Search for the cell housing the specified text and yield its [x, y] center coordinate. 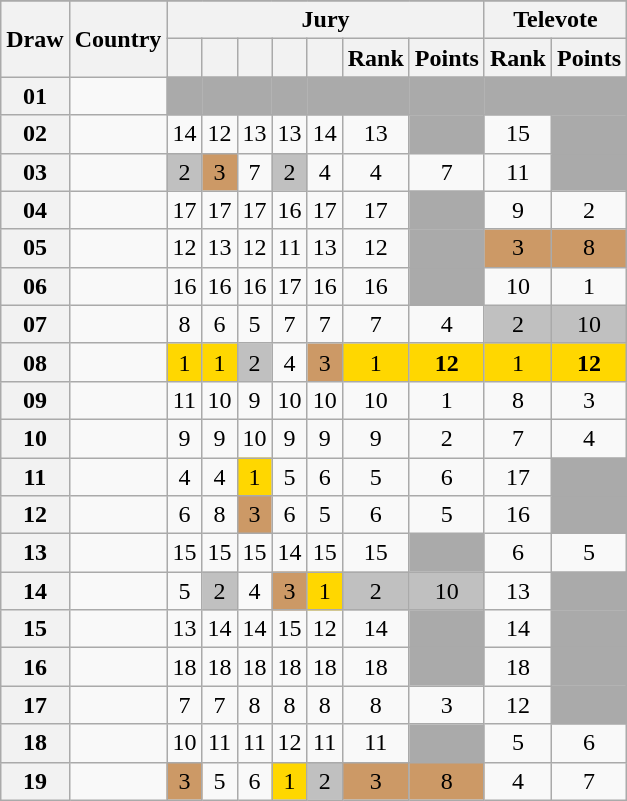
19 [35, 781]
06 [35, 286]
08 [35, 362]
Televote [555, 20]
09 [35, 400]
Draw [35, 39]
05 [35, 248]
Jury [326, 20]
01 [35, 96]
02 [35, 134]
04 [35, 210]
07 [35, 324]
03 [35, 172]
Country [118, 39]
